Determine the (X, Y) coordinate at the center of the cell enclosing the given text.  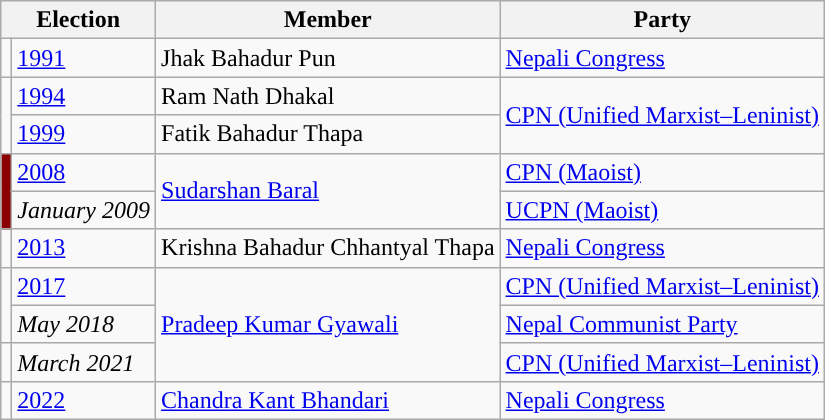
1999 (84, 134)
Election (78, 20)
UCPN (Maoist) (662, 210)
Party (662, 20)
2008 (84, 172)
1991 (84, 58)
March 2021 (84, 362)
CPN (Maoist) (662, 172)
Jhak Bahadur Pun (328, 58)
Krishna Bahadur Chhantyal Thapa (328, 248)
2013 (84, 248)
January 2009 (84, 210)
Ram Nath Dhakal (328, 96)
Chandra Kant Bhandari (328, 400)
1994 (84, 96)
May 2018 (84, 324)
Member (328, 20)
2022 (84, 400)
Sudarshan Baral (328, 191)
Pradeep Kumar Gyawali (328, 324)
Nepal Communist Party (662, 324)
Fatik Bahadur Thapa (328, 134)
2017 (84, 286)
